Extract the (x, y) coordinate from the center of the cell holding the provided text.  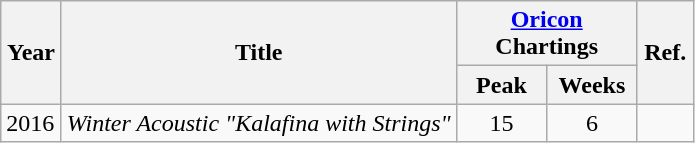
2016 (32, 123)
Year (32, 52)
Ref. (665, 52)
Title (258, 52)
15 (502, 123)
Weeks (592, 85)
Winter Acoustic "Kalafina with Strings" (258, 123)
Oricon Chartings (546, 34)
Peak (502, 85)
6 (592, 123)
